Output the (x, y) coordinate of the center of the cell containing the given text.  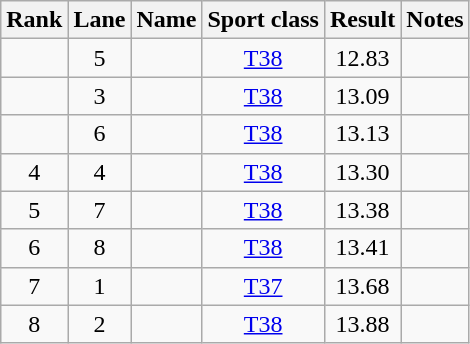
Lane (100, 20)
13.38 (362, 210)
13.68 (362, 286)
T37 (263, 286)
Sport class (263, 20)
1 (100, 286)
Result (362, 20)
13.09 (362, 96)
13.88 (362, 324)
Notes (435, 20)
13.30 (362, 172)
3 (100, 96)
Name (166, 20)
12.83 (362, 58)
Rank (34, 20)
13.41 (362, 248)
13.13 (362, 134)
2 (100, 324)
